Capture the cell that displays the provided text and extract its (x, y) central coordinate. 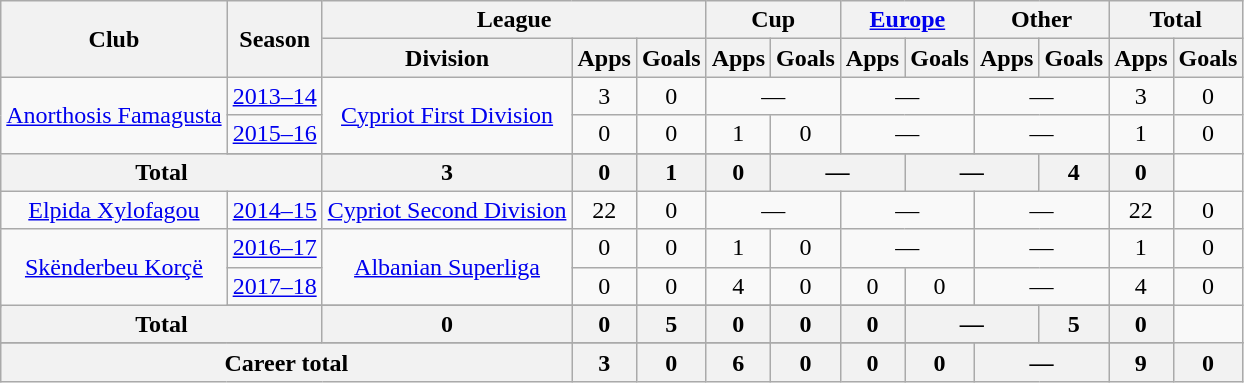
League (514, 20)
Club (114, 39)
2017–18 (274, 286)
Division (447, 58)
Elpida Xylofagou (114, 210)
Albanian Superliga (447, 267)
2013–14 (274, 96)
Cup (773, 20)
Cypriot Second Division (447, 210)
9 (1141, 362)
Cypriot First Division (447, 115)
2014–15 (274, 210)
Other (1041, 20)
Europe (907, 20)
2015–16 (274, 134)
Season (274, 39)
6 (738, 362)
2016–17 (274, 248)
Career total (286, 362)
Anorthosis Famagusta (114, 115)
Skënderbeu Korçë (114, 267)
